Search for the cell housing the specified text and yield its [X, Y] center coordinate. 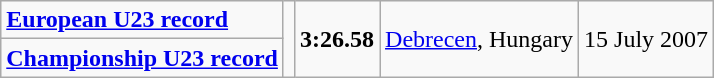
Debrecen, Hungary [480, 39]
Championship U23 record [142, 58]
3:26.58 [336, 39]
15 July 2007 [646, 39]
European U23 record [142, 20]
